Scan for the cell matching the given text and deliver its (X, Y) coordinate at center. 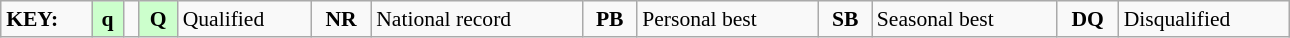
Seasonal best (964, 19)
PB (610, 19)
DQ (1088, 19)
Disqualified (1204, 19)
National record (476, 19)
KEY: (46, 19)
Q (158, 19)
q (108, 19)
NR (341, 19)
Personal best (728, 19)
Qualified (244, 19)
SB (846, 19)
